Determine the (x, y) coordinate at the center of the cell enclosing the given text.  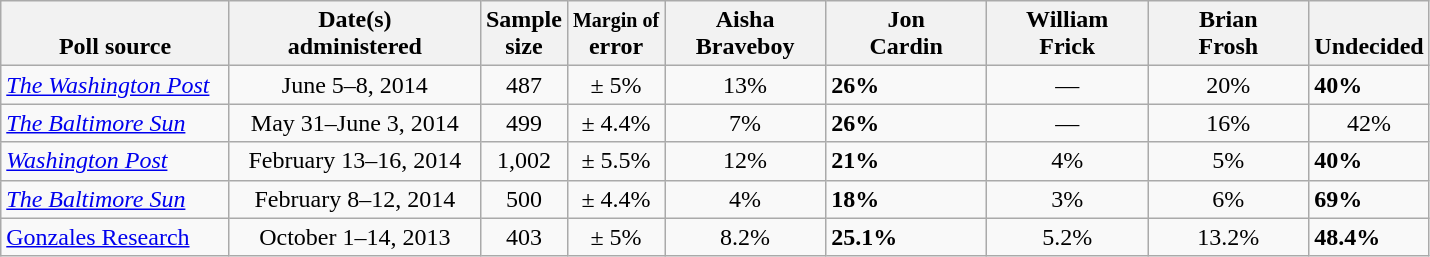
487 (524, 85)
Date(s)administered (354, 34)
6% (1228, 199)
JonCardin (906, 34)
Margin oferror (616, 34)
403 (524, 237)
February 8–12, 2014 (354, 199)
Gonzales Research (116, 237)
20% (1228, 85)
Washington Post (116, 161)
48.4% (1369, 237)
16% (1228, 123)
Samplesize (524, 34)
12% (746, 161)
Poll source (116, 34)
June 5–8, 2014 (354, 85)
25.1% (906, 237)
3% (1068, 199)
BrianFrosh (1228, 34)
13% (746, 85)
42% (1369, 123)
± 5.5% (616, 161)
February 13–16, 2014 (354, 161)
The Washington Post (116, 85)
AishaBraveboy (746, 34)
13.2% (1228, 237)
499 (524, 123)
500 (524, 199)
WilliamFrick (1068, 34)
October 1–14, 2013 (354, 237)
18% (906, 199)
Undecided (1369, 34)
5% (1228, 161)
21% (906, 161)
69% (1369, 199)
7% (746, 123)
5.2% (1068, 237)
1,002 (524, 161)
May 31–June 3, 2014 (354, 123)
8.2% (746, 237)
